Identify which cell holds the provided text, then report its [x, y] central coordinate. 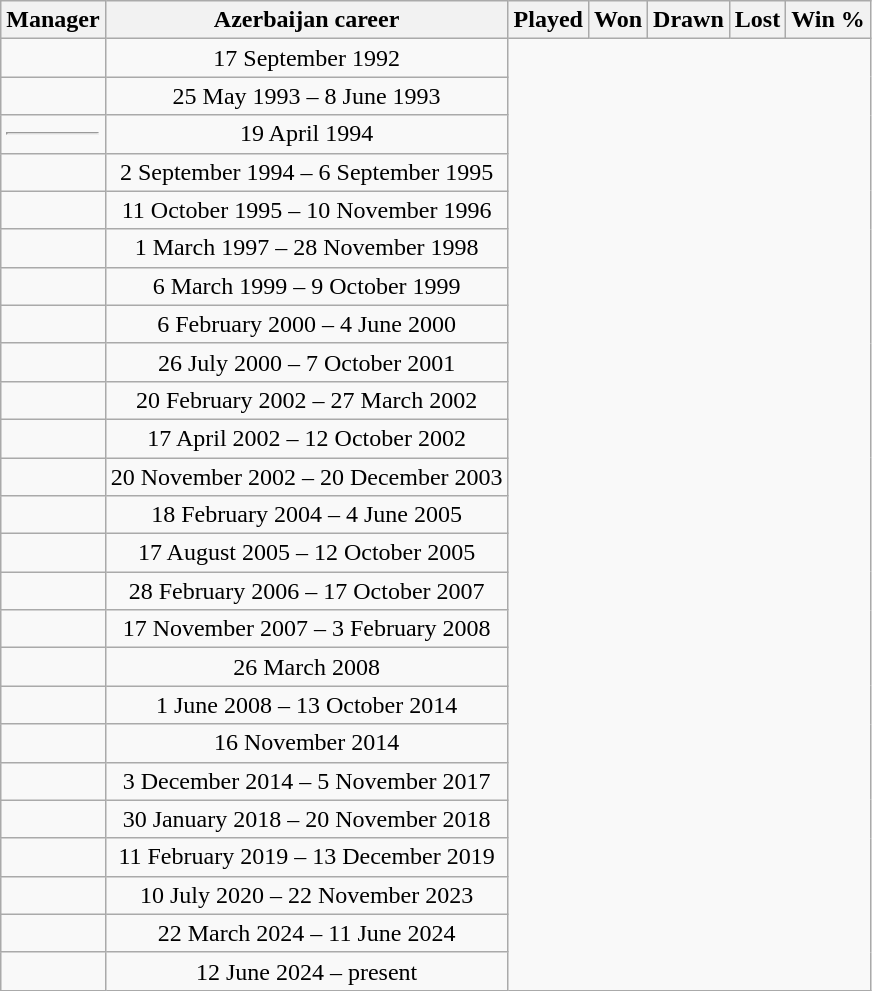
2 September 1994 – 6 September 1995 [306, 172]
10 July 2020 – 22 November 2023 [306, 895]
20 November 2002 – 20 December 2003 [306, 477]
Won [618, 20]
17 September 1992 [306, 58]
30 January 2018 – 20 November 2018 [306, 819]
18 February 2004 – 4 June 2005 [306, 515]
6 March 1999 – 9 October 1999 [306, 286]
Drawn [689, 20]
Lost [757, 20]
12 June 2024 – present [306, 971]
1 June 2008 – 13 October 2014 [306, 705]
25 May 1993 – 8 June 1993 [306, 96]
26 July 2000 – 7 October 2001 [306, 362]
19 April 1994 [306, 134]
17 November 2007 – 3 February 2008 [306, 629]
26 March 2008 [306, 667]
Azerbaijan career [306, 20]
22 March 2024 – 11 June 2024 [306, 933]
Manager [53, 20]
17 April 2002 – 12 October 2002 [306, 438]
1 March 1997 – 28 November 1998 [306, 248]
3 December 2014 – 5 November 2017 [306, 781]
20 February 2002 – 27 March 2002 [306, 400]
11 February 2019 – 13 December 2019 [306, 857]
Win % [828, 20]
16 November 2014 [306, 743]
28 February 2006 – 17 October 2007 [306, 591]
6 February 2000 – 4 June 2000 [306, 324]
11 October 1995 – 10 November 1996 [306, 210]
17 August 2005 – 12 October 2005 [306, 553]
Played [548, 20]
